Locate the cell with the specified text and output its [X, Y] center coordinate. 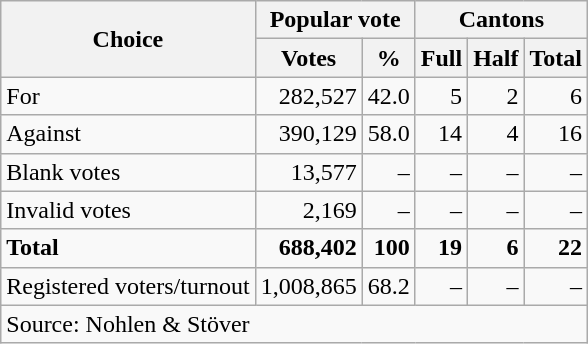
Registered voters/turnout [128, 286]
For [128, 96]
Invalid votes [128, 210]
100 [388, 248]
1,008,865 [308, 286]
Source: Nohlen & Stöver [294, 324]
14 [441, 134]
Against [128, 134]
5 [441, 96]
Cantons [501, 20]
42.0 [388, 96]
19 [441, 248]
2,169 [308, 210]
Choice [128, 39]
68.2 [388, 286]
22 [556, 248]
13,577 [308, 172]
4 [496, 134]
Half [496, 58]
Blank votes [128, 172]
Full [441, 58]
688,402 [308, 248]
282,527 [308, 96]
Votes [308, 58]
2 [496, 96]
% [388, 58]
58.0 [388, 134]
Popular vote [335, 20]
390,129 [308, 134]
16 [556, 134]
